Output the (X, Y) coordinate of the center of the cell containing the given text.  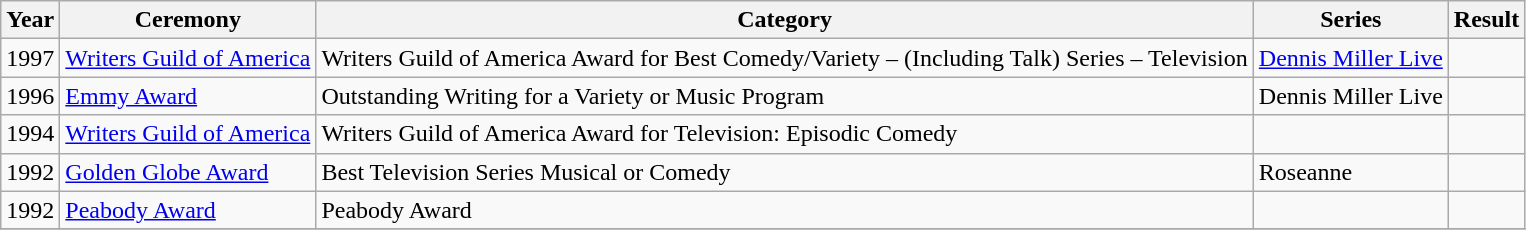
1997 (30, 58)
1994 (30, 134)
Emmy Award (188, 96)
Result (1486, 20)
Writers Guild of America Award for Television: Episodic Comedy (784, 134)
1996 (30, 96)
Golden Globe Award (188, 172)
Roseanne (1350, 172)
Category (784, 20)
Best Television Series Musical or Comedy (784, 172)
Outstanding Writing for a Variety or Music Program (784, 96)
Ceremony (188, 20)
Writers Guild of America Award for Best Comedy/Variety – (Including Talk) Series – Television (784, 58)
Year (30, 20)
Series (1350, 20)
